Pinpoint the cell where the given text exists, returning its [X, Y] midpoint coordinate. 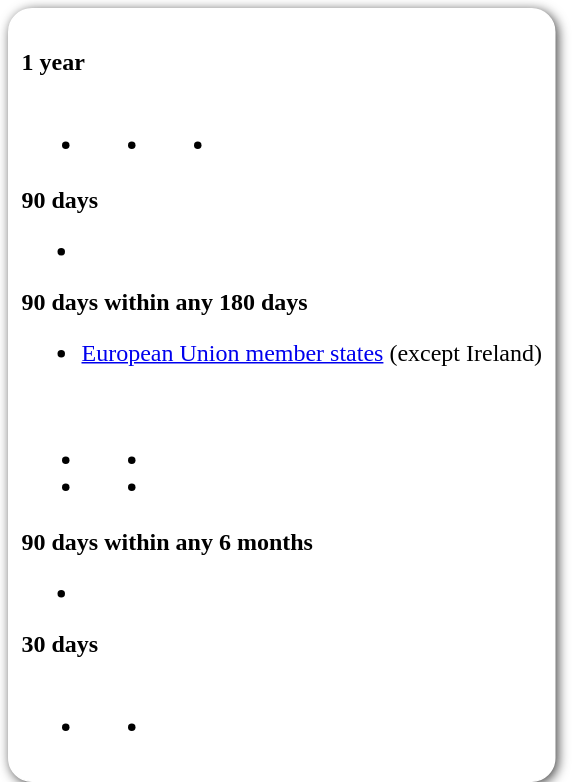
1 year 90 days90 days within any 180 days European Union member states (except Ireland) 90 days within any 6 months30 days [282, 395]
